Scan for the cell matching the given text and deliver its [X, Y] coordinate at center. 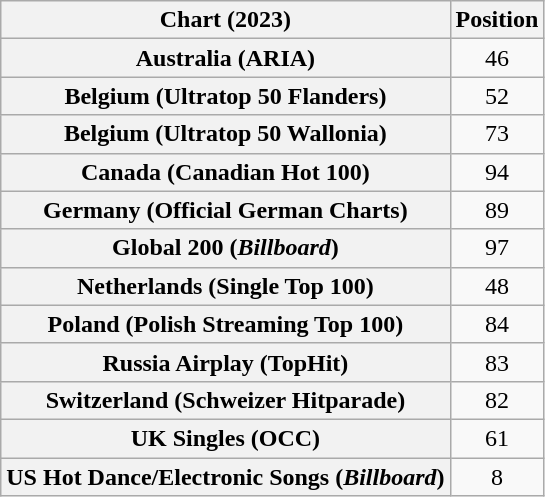
8 [497, 477]
Russia Airplay (TopHit) [226, 362]
Australia (ARIA) [226, 58]
Canada (Canadian Hot 100) [226, 172]
61 [497, 438]
89 [497, 210]
97 [497, 248]
82 [497, 400]
48 [497, 286]
Chart (2023) [226, 20]
Netherlands (Single Top 100) [226, 286]
46 [497, 58]
94 [497, 172]
83 [497, 362]
52 [497, 96]
Switzerland (Schweizer Hitparade) [226, 400]
Global 200 (Billboard) [226, 248]
UK Singles (OCC) [226, 438]
73 [497, 134]
Germany (Official German Charts) [226, 210]
Belgium (Ultratop 50 Flanders) [226, 96]
US Hot Dance/Electronic Songs (Billboard) [226, 477]
84 [497, 324]
Position [497, 20]
Poland (Polish Streaming Top 100) [226, 324]
Belgium (Ultratop 50 Wallonia) [226, 134]
